Search for the cell housing the specified text and yield its [X, Y] center coordinate. 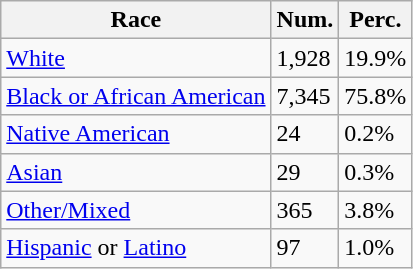
29 [305, 172]
Num. [305, 20]
24 [305, 134]
365 [305, 210]
White [136, 58]
1,928 [305, 58]
Native American [136, 134]
97 [305, 248]
Hispanic or Latino [136, 248]
Race [136, 20]
19.9% [376, 58]
3.8% [376, 210]
75.8% [376, 96]
Perc. [376, 20]
Black or African American [136, 96]
1.0% [376, 248]
Other/Mixed [136, 210]
0.2% [376, 134]
7,345 [305, 96]
Asian [136, 172]
0.3% [376, 172]
